Identify which cell holds the provided text, then report its [X, Y] central coordinate. 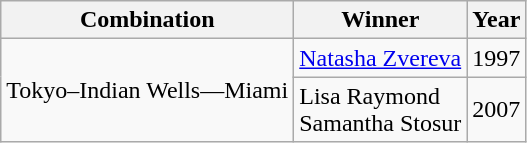
Winner [380, 20]
Year [496, 20]
Natasha Zvereva [380, 58]
Tokyo–Indian Wells—Miami [148, 90]
1997 [496, 58]
Combination [148, 20]
Lisa Raymond Samantha Stosur [380, 110]
2007 [496, 110]
